Return the [X, Y] coordinate for the center point of the cell that contains the specified text.  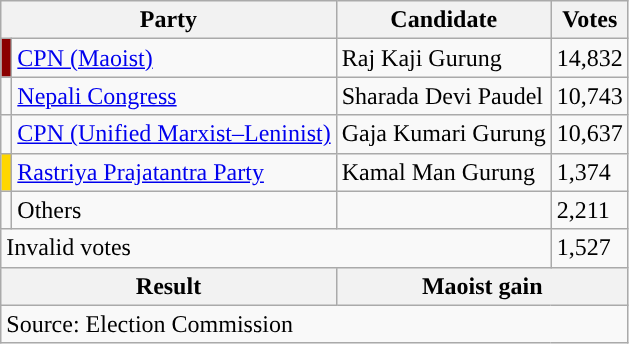
14,832 [590, 58]
Maoist gain [482, 286]
Candidate [444, 20]
CPN (Unified Marxist–Leninist) [174, 134]
Others [174, 210]
Party [168, 20]
Sharada Devi Paudel [444, 96]
10,743 [590, 96]
Raj Kaji Gurung [444, 58]
Nepali Congress [174, 96]
CPN (Maoist) [174, 58]
1,527 [590, 248]
Invalid votes [276, 248]
Source: Election Commission [315, 324]
1,374 [590, 172]
Votes [590, 20]
10,637 [590, 134]
Rastriya Prajatantra Party [174, 172]
Result [168, 286]
2,211 [590, 210]
Gaja Kumari Gurung [444, 134]
Kamal Man Gurung [444, 172]
